Detect which cell encompasses the target text, then output its (x, y) center coordinate. 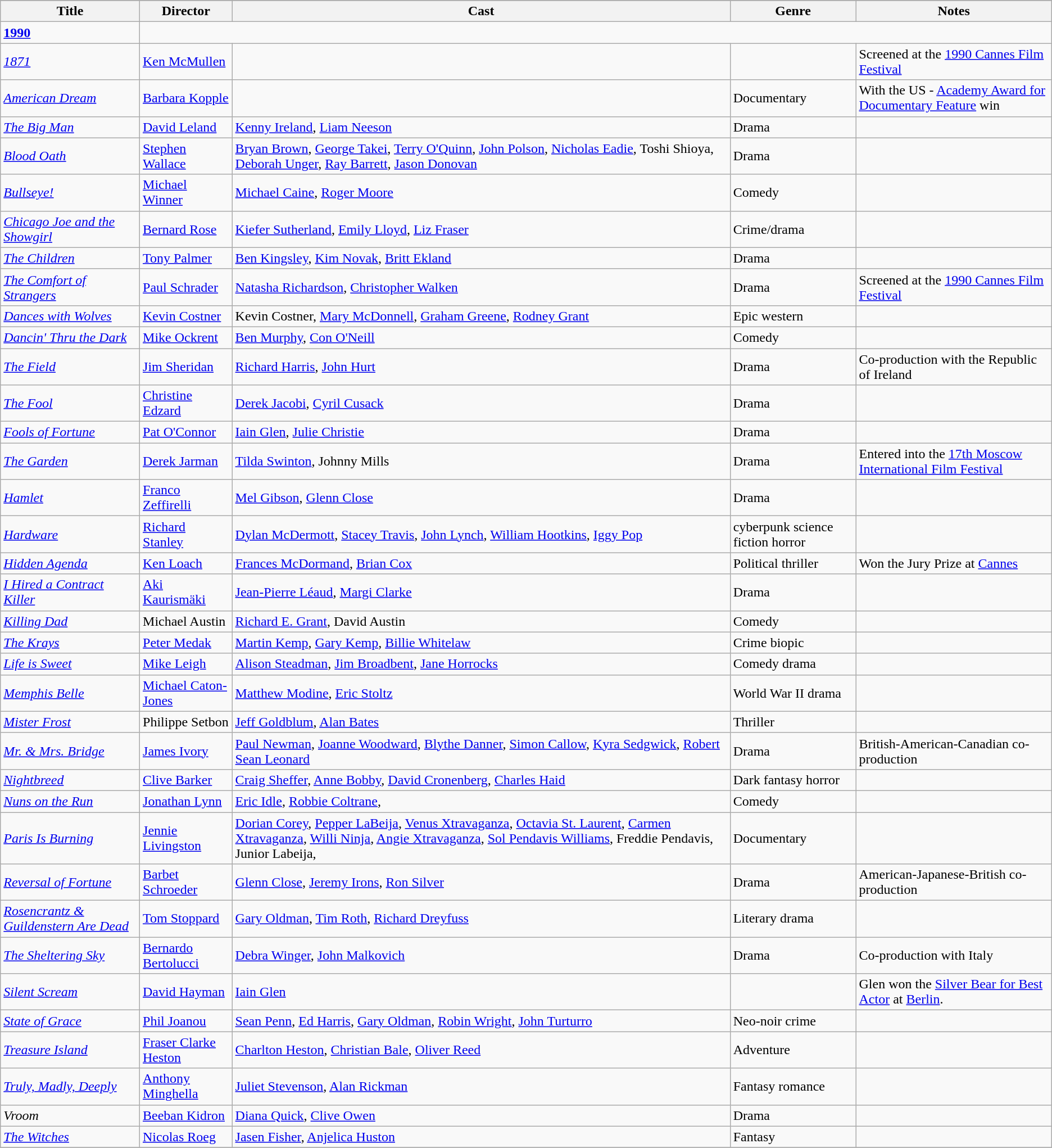
Craig Sheffer, Anne Bobby, David Cronenberg, Charles Haid (481, 780)
Michael Caine, Roger Moore (481, 192)
Genre (793, 11)
Crime biopic (793, 643)
Hardware (70, 534)
Tom Stoppard (187, 919)
Philippe Setbon (187, 722)
Kevin Costner (187, 316)
Reversal of Fortune (70, 883)
American Dream (70, 98)
Fraser Clarke Heston (187, 1050)
Eric Idle, Robbie Coltrane, (481, 801)
World War II drama (793, 693)
State of Grace (70, 1021)
Beeban Kidron (187, 1115)
Kevin Costner, Mary McDonnell, Graham Greene, Rodney Grant (481, 316)
Michael Winner (187, 192)
Ken McMullen (187, 62)
Richard Harris, John Hurt (481, 367)
Derek Jarman (187, 461)
Nightbreed (70, 780)
Juliet Stevenson, Alan Rickman (481, 1086)
Pat O'Connor (187, 432)
Hamlet (70, 498)
British-American-Canadian co-production (954, 751)
Frances McDormand, Brian Cox (481, 563)
Fools of Fortune (70, 432)
The Comfort of Strangers (70, 287)
cyberpunk science fiction horror (793, 534)
Thriller (793, 722)
Won the Jury Prize at Cannes (954, 563)
Hidden Agenda (70, 563)
James Ivory (187, 751)
Glenn Close, Jeremy Irons, Ron Silver (481, 883)
1990 (70, 33)
With the US - Academy Award for Documentary Feature win (954, 98)
Ben Kingsley, Kim Novak, Britt Ekland (481, 258)
Martin Kemp, Gary Kemp, Billie Whitelaw (481, 643)
Paris Is Burning (70, 838)
Iain Glen, Julie Christie (481, 432)
Paul Newman, Joanne Woodward, Blythe Danner, Simon Callow, Kyra Sedgwick, Robert Sean Leonard (481, 751)
Political thriller (793, 563)
Fantasy romance (793, 1086)
Crime/drama (793, 229)
David Leland (187, 127)
Jasen Fisher, Anjelica Huston (481, 1137)
Co-production with Italy (954, 956)
Jonathan Lynn (187, 801)
Life is Sweet (70, 664)
Dances with Wolves (70, 316)
Alison Steadman, Jim Broadbent, Jane Horrocks (481, 664)
Iain Glen (481, 992)
Bernardo Bertolucci (187, 956)
Nuns on the Run (70, 801)
Mr. & Mrs. Bridge (70, 751)
Barbet Schroeder (187, 883)
Mister Frost (70, 722)
Dylan McDermott, Stacey Travis, John Lynch, William Hootkins, Iggy Pop (481, 534)
Treasure Island (70, 1050)
Director (187, 11)
Derek Jacobi, Cyril Cusack (481, 404)
Tony Palmer (187, 258)
Kiefer Sutherland, Emily Lloyd, Liz Fraser (481, 229)
Silent Scream (70, 992)
Cast (481, 11)
Clive Barker (187, 780)
Glen won the Silver Bear for Best Actor at Berlin. (954, 992)
Diana Quick, Clive Owen (481, 1115)
Ken Loach (187, 563)
The Fool (70, 404)
Charlton Heston, Christian Bale, Oliver Reed (481, 1050)
Matthew Modine, Eric Stoltz (481, 693)
Chicago Joe and the Showgirl (70, 229)
Killing Dad (70, 621)
Richard E. Grant, David Austin (481, 621)
Literary drama (793, 919)
Neo-noir crime (793, 1021)
Truly, Madly, Deeply (70, 1086)
I Hired a Contract Killer (70, 593)
Mel Gibson, Glenn Close (481, 498)
The Field (70, 367)
Barbara Kopple (187, 98)
Epic western (793, 316)
Anthony Minghella (187, 1086)
Co-production with the Republic of Ireland (954, 367)
Mike Leigh (187, 664)
Stephen Wallace (187, 156)
The Big Man (70, 127)
Blood Oath (70, 156)
Aki Kaurismäki (187, 593)
Jean-Pierre Léaud, Margi Clarke (481, 593)
Bryan Brown, George Takei, Terry O'Quinn, John Polson, Nicholas Eadie, Toshi Shioya, Deborah Unger, Ray Barrett, Jason Donovan (481, 156)
The Krays (70, 643)
Nicolas Roeg (187, 1137)
Richard Stanley (187, 534)
1871 (70, 62)
Dancin' Thru the Dark (70, 337)
David Hayman (187, 992)
Comedy drama (793, 664)
Bullseye! (70, 192)
Gary Oldman, Tim Roth, Richard Dreyfuss (481, 919)
Adventure (793, 1050)
Franco Zeffirelli (187, 498)
Debra Winger, John Malkovich (481, 956)
Jennie Livingston (187, 838)
Natasha Richardson, Christopher Walken (481, 287)
Notes (954, 11)
Christine Edzard (187, 404)
Jeff Goldblum, Alan Bates (481, 722)
Sean Penn, Ed Harris, Gary Oldman, Robin Wright, John Turturro (481, 1021)
Rosencrantz & Guildenstern Are Dead (70, 919)
The Children (70, 258)
Kenny Ireland, Liam Neeson (481, 127)
The Sheltering Sky (70, 956)
Tilda Swinton, Johnny Mills (481, 461)
Vroom (70, 1115)
Ben Murphy, Con O'Neill (481, 337)
Peter Medak (187, 643)
Michael Austin (187, 621)
Entered into the 17th Moscow International Film Festival (954, 461)
Fantasy (793, 1137)
Title (70, 11)
The Garden (70, 461)
Paul Schrader (187, 287)
Bernard Rose (187, 229)
American-Japanese-British co-production (954, 883)
The Witches (70, 1137)
Memphis Belle (70, 693)
Michael Caton-Jones (187, 693)
Mike Ockrent (187, 337)
Phil Joanou (187, 1021)
Dark fantasy horror (793, 780)
Jim Sheridan (187, 367)
